Provide the [X, Y] coordinate of the cell's center where the given text is located.  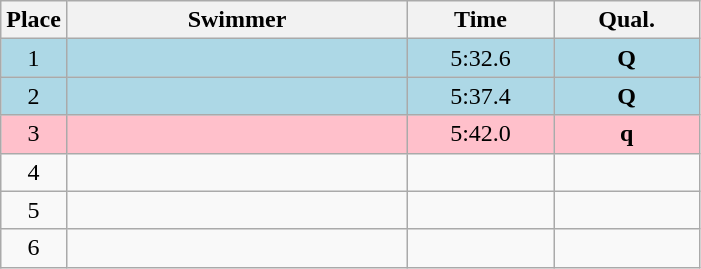
6 [34, 248]
Place [34, 20]
5:42.0 [481, 134]
Swimmer [236, 20]
3 [34, 134]
2 [34, 96]
5:37.4 [481, 96]
Qual. [627, 20]
5:32.6 [481, 58]
1 [34, 58]
5 [34, 210]
Time [481, 20]
4 [34, 172]
q [627, 134]
